Scan for the cell matching the given text and deliver its [x, y] coordinate at center. 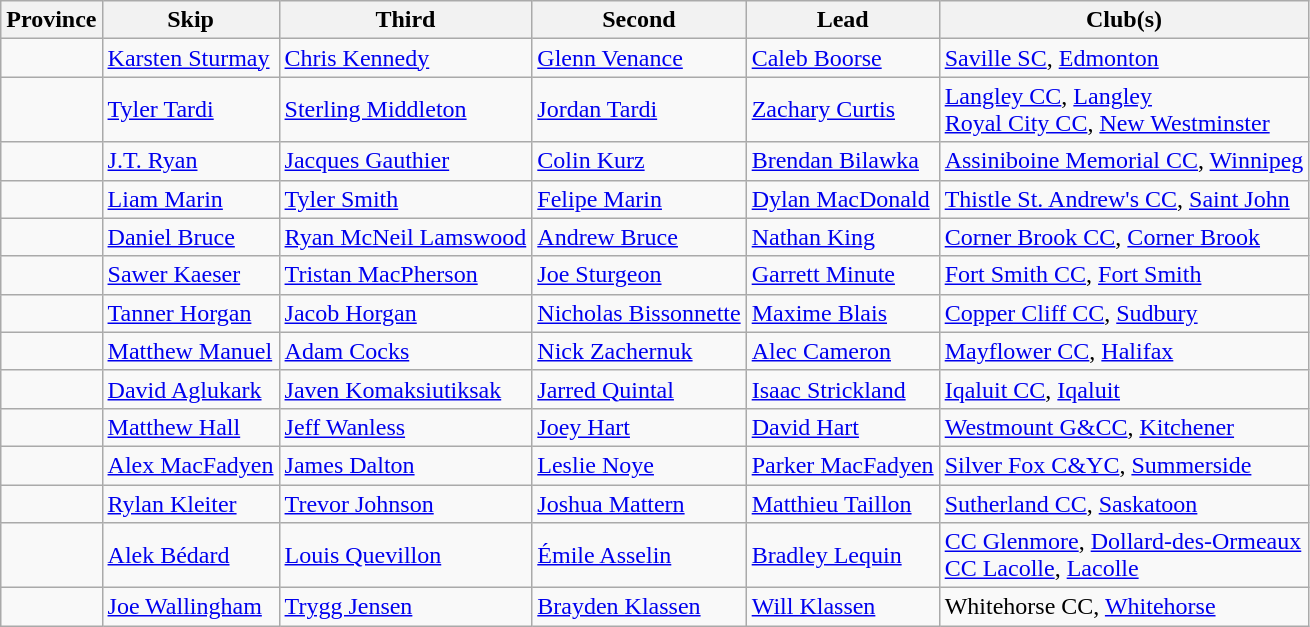
Louis Quevillon [406, 556]
Chris Kennedy [406, 58]
Iqaluit CC, Iqaluit [1124, 389]
Ryan McNeil Lamswood [406, 237]
Garrett Minute [842, 275]
Parker MacFadyen [842, 465]
Daniel Bruce [190, 237]
Nathan King [842, 237]
Jacques Gauthier [406, 161]
Andrew Bruce [639, 237]
Dylan MacDonald [842, 199]
Corner Brook CC, Corner Brook [1124, 237]
Brayden Klassen [639, 607]
Fort Smith CC, Fort Smith [1124, 275]
David Aglukark [190, 389]
Tyler Tardi [190, 110]
Whitehorse CC, Whitehorse [1124, 607]
Karsten Sturmay [190, 58]
Joey Hart [639, 427]
Joe Wallingham [190, 607]
Émile Asselin [639, 556]
Skip [190, 20]
Nick Zachernuk [639, 351]
Copper Cliff CC, Sudbury [1124, 313]
Maxime Blais [842, 313]
Leslie Noye [639, 465]
James Dalton [406, 465]
Sutherland CC, Saskatoon [1124, 503]
Third [406, 20]
Glenn Venance [639, 58]
Nicholas Bissonnette [639, 313]
CC Glenmore, Dollard-des-OrmeauxCC Lacolle, Lacolle [1124, 556]
Silver Fox C&YC, Summerside [1124, 465]
Colin Kurz [639, 161]
David Hart [842, 427]
Matthew Hall [190, 427]
Caleb Boorse [842, 58]
J.T. Ryan [190, 161]
Rylan Kleiter [190, 503]
Brendan Bilawka [842, 161]
Thistle St. Andrew's CC, Saint John [1124, 199]
Jordan Tardi [639, 110]
Langley CC, LangleyRoyal City CC, New Westminster [1124, 110]
Felipe Marin [639, 199]
Sterling Middleton [406, 110]
Tristan MacPherson [406, 275]
Alex MacFadyen [190, 465]
Isaac Strickland [842, 389]
Province [52, 20]
Lead [842, 20]
Saville SC, Edmonton [1124, 58]
Second [639, 20]
Trevor Johnson [406, 503]
Alec Cameron [842, 351]
Joshua Mattern [639, 503]
Matthieu Taillon [842, 503]
Liam Marin [190, 199]
Trygg Jensen [406, 607]
Joe Sturgeon [639, 275]
Mayflower CC, Halifax [1124, 351]
Javen Komaksiutiksak [406, 389]
Jacob Horgan [406, 313]
Alek Bédard [190, 556]
Matthew Manuel [190, 351]
Bradley Lequin [842, 556]
Will Klassen [842, 607]
Jeff Wanless [406, 427]
Jarred Quintal [639, 389]
Assiniboine Memorial CC, Winnipeg [1124, 161]
Club(s) [1124, 20]
Tanner Horgan [190, 313]
Westmount G&CC, Kitchener [1124, 427]
Sawer Kaeser [190, 275]
Adam Cocks [406, 351]
Zachary Curtis [842, 110]
Tyler Smith [406, 199]
